Capture the cell that displays the provided text and extract its [X, Y] central coordinate. 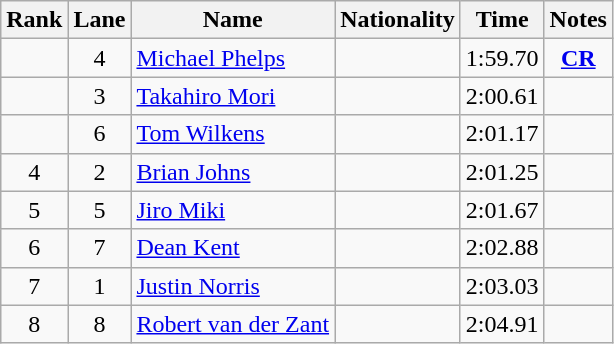
CR [578, 58]
Brian Johns [233, 172]
2:01.17 [502, 134]
Notes [578, 20]
Rank [34, 20]
2:01.25 [502, 172]
Nationality [398, 20]
1:59.70 [502, 58]
3 [100, 96]
Tom Wilkens [233, 134]
Jiro Miki [233, 210]
1 [100, 286]
Time [502, 20]
2:02.88 [502, 248]
Name [233, 20]
Lane [100, 20]
2:03.03 [502, 286]
Justin Norris [233, 286]
Takahiro Mori [233, 96]
2:04.91 [502, 324]
Michael Phelps [233, 58]
2:00.61 [502, 96]
2 [100, 172]
Robert van der Zant [233, 324]
2:01.67 [502, 210]
Dean Kent [233, 248]
